For the text-containing cell, return its midpoint in [x, y] coordinate format. 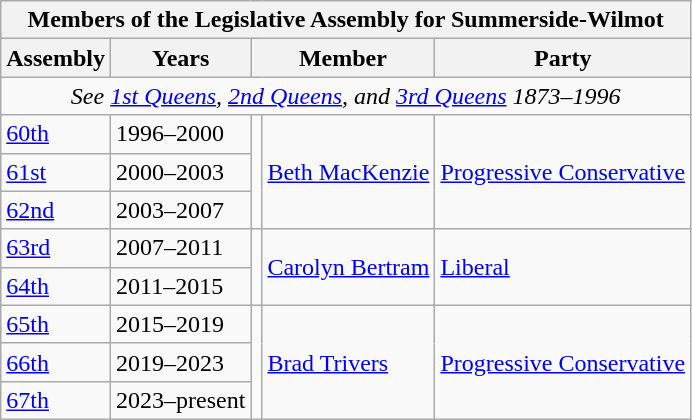
61st [56, 172]
Years [180, 58]
Party [563, 58]
2023–present [180, 400]
2000–2003 [180, 172]
2019–2023 [180, 362]
2011–2015 [180, 286]
64th [56, 286]
63rd [56, 248]
Beth MacKenzie [348, 172]
Members of the Legislative Assembly for Summerside-Wilmot [346, 20]
60th [56, 134]
Carolyn Bertram [348, 267]
Assembly [56, 58]
Member [343, 58]
2007–2011 [180, 248]
See 1st Queens, 2nd Queens, and 3rd Queens 1873–1996 [346, 96]
2003–2007 [180, 210]
62nd [56, 210]
67th [56, 400]
66th [56, 362]
65th [56, 324]
2015–2019 [180, 324]
Liberal [563, 267]
1996–2000 [180, 134]
Brad Trivers [348, 362]
